From the cell containing the given text, extract its center point as [X, Y] coordinate. 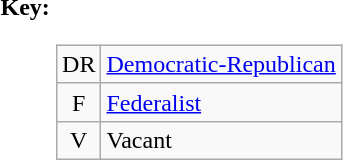
Federalist [221, 102]
Vacant [221, 140]
DR [79, 64]
Democratic-Republican [221, 64]
V [79, 140]
F [79, 102]
